From the cell containing the given text, extract its center point as (x, y) coordinate. 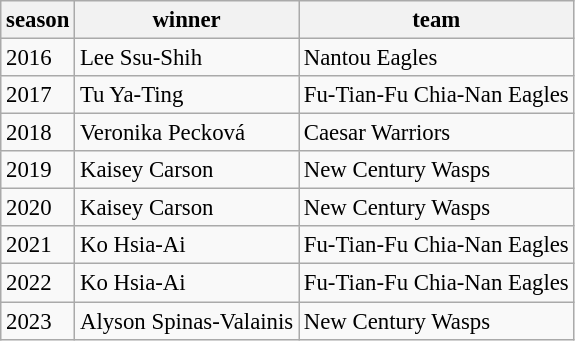
2023 (38, 321)
Veronika Pecková (187, 133)
Alyson Spinas-Valainis (187, 321)
2020 (38, 208)
2016 (38, 58)
2017 (38, 95)
Nantou Eagles (436, 58)
2022 (38, 283)
2019 (38, 170)
winner (187, 20)
season (38, 20)
team (436, 20)
Tu Ya-Ting (187, 95)
Caesar Warriors (436, 133)
Lee Ssu-Shih (187, 58)
2021 (38, 245)
2018 (38, 133)
